Locate the cell with the specified text and output its [x, y] center coordinate. 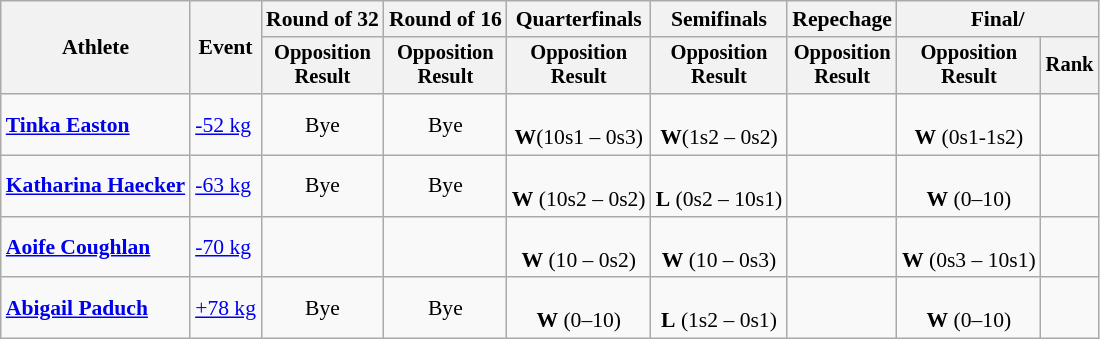
Rank [1070, 66]
-70 kg [226, 248]
Athlete [96, 48]
Tinka Easton [96, 124]
W (0s3 – 10s1) [969, 248]
Repechage [842, 19]
Final/ [998, 19]
Katharina Haecker [96, 186]
W (10 – 0s3) [720, 248]
Semifinals [720, 19]
Abigail Paduch [96, 308]
Quarterfinals [579, 19]
-63 kg [226, 186]
Round of 16 [446, 19]
Event [226, 48]
W (0s1-1s2) [969, 124]
L (1s2 – 0s1) [720, 308]
+78 kg [226, 308]
W(10s1 – 0s3) [579, 124]
W(1s2 – 0s2) [720, 124]
W (10 – 0s2) [579, 248]
Aoife Coughlan [96, 248]
L (0s2 – 10s1) [720, 186]
-52 kg [226, 124]
Round of 32 [322, 19]
W (10s2 – 0s2) [579, 186]
